Locate the cell with the specified text and output its [X, Y] center coordinate. 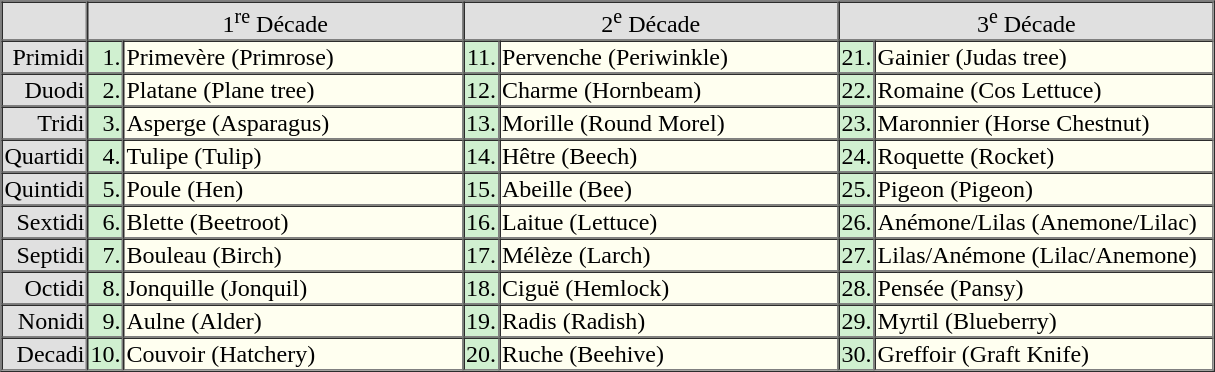
Hêtre (Beech) [669, 156]
15. [481, 190]
Mélèze (Larch) [669, 256]
3e Décade [1027, 22]
Charme (Hornbeam) [669, 90]
10. [106, 354]
22. [857, 90]
5. [106, 190]
12. [481, 90]
24. [857, 156]
Duodi [45, 90]
Bouleau (Birch) [294, 256]
17. [481, 256]
Greffoir (Graft Knife) [1045, 354]
Tridi [45, 124]
28. [857, 288]
Gainier (Judas tree) [1045, 58]
Ruche (Beehive) [669, 354]
Romaine (Cos Lettuce) [1045, 90]
Pervenche (Periwinkle) [669, 58]
4. [106, 156]
1re Décade [276, 22]
Abeille (Bee) [669, 190]
Ciguë (Hemlock) [669, 288]
14. [481, 156]
6. [106, 222]
Myrtil (Blueberry) [1045, 322]
16. [481, 222]
3. [106, 124]
30. [857, 354]
29. [857, 322]
1. [106, 58]
21. [857, 58]
Poule (Hen) [294, 190]
Roquette (Rocket) [1045, 156]
25. [857, 190]
Platane (Plane tree) [294, 90]
Couvoir (Hatchery) [294, 354]
2. [106, 90]
Laitue (Lettuce) [669, 222]
7. [106, 256]
Quartidi [45, 156]
Morille (Round Morel) [669, 124]
13. [481, 124]
Septidi [45, 256]
18. [481, 288]
19. [481, 322]
Maronnier (Horse Chestnut) [1045, 124]
Pensée (Pansy) [1045, 288]
27. [857, 256]
23. [857, 124]
26. [857, 222]
Sextidi [45, 222]
Nonidi [45, 322]
Decadi [45, 354]
Tulipe (Tulip) [294, 156]
Octidi [45, 288]
Lilas/Anémone (Lilac/Anemone) [1045, 256]
Quintidi [45, 190]
Radis (Radish) [669, 322]
Aulne (Alder) [294, 322]
8. [106, 288]
2e Décade [651, 22]
Asperge (Asparagus) [294, 124]
Jonquille (Jonquil) [294, 288]
9. [106, 322]
Pigeon (Pigeon) [1045, 190]
11. [481, 58]
Primidi [45, 58]
Primevère (Primrose) [294, 58]
20. [481, 354]
Blette (Beetroot) [294, 222]
Anémone/Lilas (Anemone/Lilac) [1045, 222]
